Output the (X, Y) coordinate of the center of the cell containing the given text.  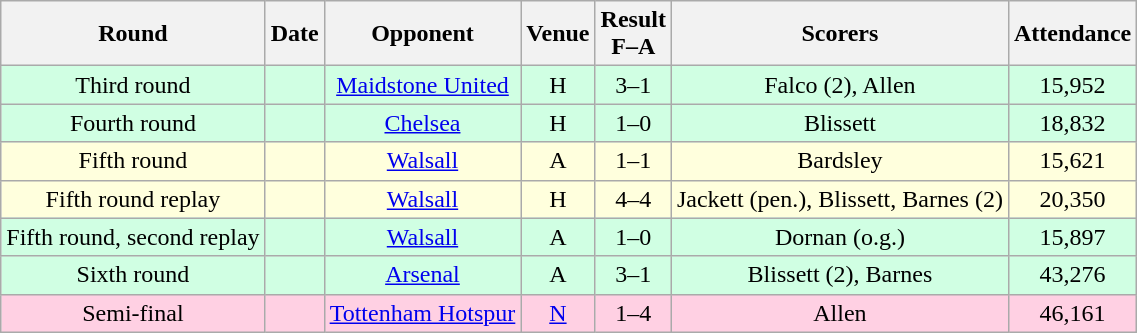
Scorers (840, 34)
Attendance (1072, 34)
20,350 (1072, 199)
15,621 (1072, 161)
Round (133, 34)
Allen (840, 313)
1–1 (633, 161)
Jackett (pen.), Blissett, Barnes (2) (840, 199)
Fifth round replay (133, 199)
18,832 (1072, 123)
N (558, 313)
Arsenal (422, 275)
Tottenham Hotspur (422, 313)
Sixth round (133, 275)
Chelsea (422, 123)
Maidstone United (422, 85)
Blissett (840, 123)
ResultF–A (633, 34)
Falco (2), Allen (840, 85)
Blissett (2), Barnes (840, 275)
Bardsley (840, 161)
15,952 (1072, 85)
Third round (133, 85)
15,897 (1072, 237)
Date (294, 34)
1–4 (633, 313)
Venue (558, 34)
Semi-final (133, 313)
Opponent (422, 34)
Fifth round (133, 161)
Dornan (o.g.) (840, 237)
Fifth round, second replay (133, 237)
4–4 (633, 199)
46,161 (1072, 313)
Fourth round (133, 123)
43,276 (1072, 275)
